Extract the (X, Y) coordinate from the center of the cell holding the provided text.  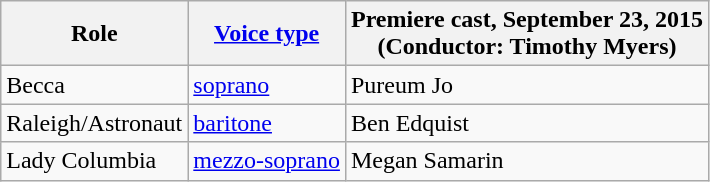
Role (94, 34)
Lady Columbia (94, 161)
baritone (267, 123)
Pureum Jo (526, 85)
Megan Samarin (526, 161)
Ben Edquist (526, 123)
Raleigh/Astronaut (94, 123)
mezzo-soprano (267, 161)
Voice type (267, 34)
soprano (267, 85)
Premiere cast, September 23, 2015(Conductor: Timothy Myers) (526, 34)
Becca (94, 85)
